Detect which cell encompasses the target text, then output its [x, y] center coordinate. 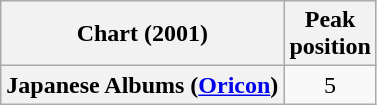
Japanese Albums (Oricon) [142, 85]
5 [330, 85]
Peakposition [330, 34]
Chart (2001) [142, 34]
